From the cell containing the given text, extract its center point as (X, Y) coordinate. 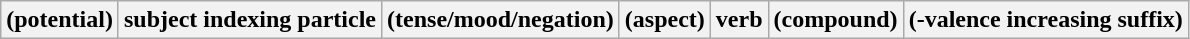
subject indexing particle (250, 20)
(tense/mood/negation) (501, 20)
(potential) (60, 20)
verb (739, 20)
(compound) (836, 20)
(-valence increasing suffix) (1046, 20)
(aspect) (664, 20)
